Find where the given text appears and provide that cell's center as [x, y] coordinate. 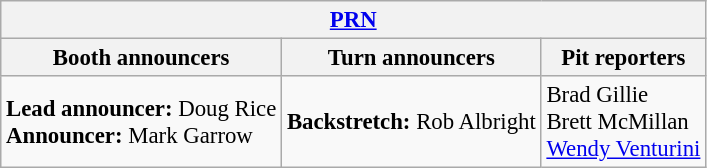
Brad GillieBrett McMillanWendy Venturini [624, 122]
Turn announcers [412, 58]
PRN [354, 20]
Booth announcers [142, 58]
Lead announcer: Doug RiceAnnouncer: Mark Garrow [142, 122]
Backstretch: Rob Albright [412, 122]
Pit reporters [624, 58]
